Identify which cell holds the provided text, then report its [X, Y] central coordinate. 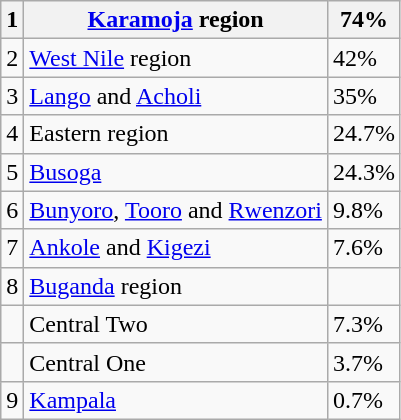
Busoga [176, 172]
Central One [176, 362]
Bunyoro, Tooro and Rwenzori [176, 210]
8 [12, 286]
6 [12, 210]
7.6% [364, 248]
3.7% [364, 362]
1 [12, 20]
Central Two [176, 324]
24.3% [364, 172]
9.8% [364, 210]
Karamoja region [176, 20]
Eastern region [176, 134]
2 [12, 58]
7 [12, 248]
5 [12, 172]
Kampala [176, 400]
0.7% [364, 400]
Ankole and Kigezi [176, 248]
42% [364, 58]
Lango and Acholi [176, 96]
West Nile region [176, 58]
7.3% [364, 324]
24.7% [364, 134]
74% [364, 20]
Buganda region [176, 286]
4 [12, 134]
35% [364, 96]
9 [12, 400]
3 [12, 96]
